Search for the cell housing the specified text and yield its [x, y] center coordinate. 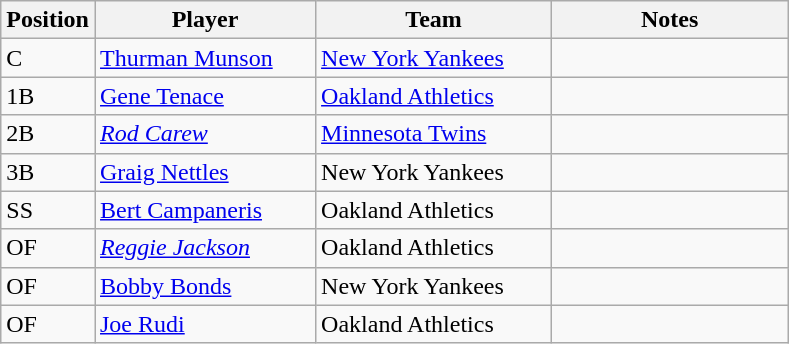
C [48, 58]
Thurman Munson [204, 58]
Rod Carew [204, 134]
3B [48, 172]
Player [204, 20]
Position [48, 20]
Graig Nettles [204, 172]
Joe Rudi [204, 324]
Bert Campaneris [204, 210]
Minnesota Twins [434, 134]
Reggie Jackson [204, 248]
Notes [670, 20]
2B [48, 134]
1B [48, 96]
SS [48, 210]
Bobby Bonds [204, 286]
Gene Tenace [204, 96]
Team [434, 20]
